Return (X, Y) of the center of cell containing provided text 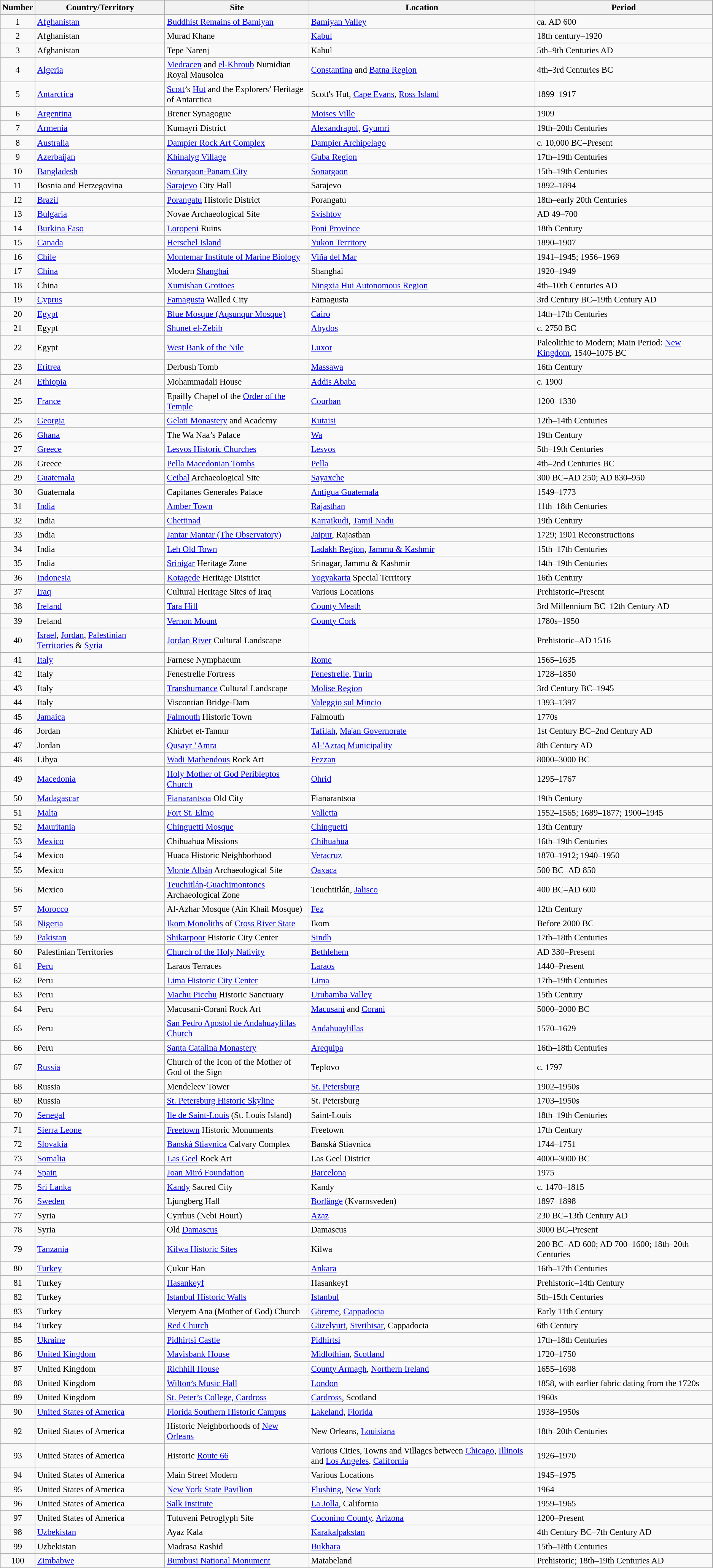
New Orleans, Louisiana (422, 1431)
61 (18, 966)
Freetown (422, 1130)
57 (18, 909)
Before 2000 BC (624, 923)
Saint-Louis (422, 1115)
36 (18, 578)
71 (18, 1130)
52 (18, 827)
1959–1965 (624, 1504)
Constantina and Batna Region (422, 70)
18th–early 20th Centuries (624, 200)
Ikom Monoliths of Cross River State (237, 923)
Sri Lanka (100, 1187)
Oaxaca (422, 870)
1549–1773 (624, 492)
Macusani-Corani Rock Art (237, 1009)
18 (18, 286)
Mauritania (100, 827)
Antarctica (100, 94)
Lesvos (422, 449)
Sonargaon-Panam City (237, 171)
Porangatu Historic District (237, 200)
74 (18, 1172)
Blue Mosque (Aqsunqur Mosque) (237, 314)
Amber Town (237, 506)
Novae Archaeological Site (237, 214)
Algeria (100, 70)
Kumayri District (237, 128)
Slovakia (100, 1144)
Brazil (100, 200)
Main Street Modern (237, 1475)
1899–1917 (624, 94)
Khinalyg Village (237, 157)
Holy Mother of God Peribleptos Church (237, 779)
Sonargaon (422, 171)
1440–Present (624, 966)
Medracen and el-Khroub Numidian Royal Mausolea (237, 70)
Sierra Leone (100, 1130)
Chettinad (237, 521)
89 (18, 1397)
France (100, 401)
Cyprus (100, 300)
Tara Hill (237, 606)
Laraos (422, 966)
Midlothian, Scotland (422, 1355)
Lesvos Historic Churches (237, 449)
3000 BC–Present (624, 1230)
1552–1565; 1689–1877; 1900–1945 (624, 813)
1941–1945; 1956–1969 (624, 257)
4000–3000 BC (624, 1158)
31 (18, 506)
1897–1898 (624, 1201)
Pidhirtsi (422, 1340)
6 (18, 114)
Wadi Mathendous Rock Art (237, 760)
65 (18, 1029)
Xumishan Grottoes (237, 286)
Kandy Sacred City (237, 1187)
97 (18, 1518)
55 (18, 870)
Israel, Jordan, Palestinian Territories & Syria (100, 640)
Bosnia and Herzegovina (100, 185)
Malta (100, 813)
5th–15th Centuries (624, 1297)
Florida Southern Historic Campus (237, 1412)
Göreme, Cappadocia (422, 1312)
Morocco (100, 909)
Mavisbank House (237, 1355)
41 (18, 660)
Wilton’s Music Hall (237, 1383)
95 (18, 1489)
ca. AD 600 (624, 22)
Valeggio sul Mincio (422, 703)
86 (18, 1355)
Barcelona (422, 1172)
Yogyakarta Special Territory (422, 578)
90 (18, 1412)
Shunet el-Zebib (237, 328)
83 (18, 1312)
77 (18, 1215)
Chile (100, 257)
Nigeria (100, 923)
19 (18, 300)
Chihuahua Missions (237, 841)
39 (18, 621)
Ghana (100, 435)
Ikom (422, 923)
1393–1397 (624, 703)
1200–Present (624, 1518)
Ukraine (100, 1340)
400 BC–AD 600 (624, 889)
County Cork (422, 621)
1960s (624, 1397)
Scott's Hut, Cape Evans, Ross Island (422, 94)
Lima Historic City Center (237, 980)
c. 1797 (624, 1067)
20 (18, 314)
Viscontian Bridge-Dam (237, 703)
1 (18, 22)
New York State Pavilion (237, 1489)
49 (18, 779)
Alexandrapol, Gyumri (422, 128)
Andahuaylillas (422, 1029)
Church of the Holy Nativity (237, 952)
68 (18, 1087)
50 (18, 798)
1975 (624, 1172)
Site (237, 8)
92 (18, 1431)
Modern Shanghai (237, 271)
Azaz (422, 1215)
Borlänge (Kvarnsveden) (422, 1201)
Pidhirtsi Castle (237, 1340)
Ile de Saint-Louis (St. Louis Island) (237, 1115)
66 (18, 1048)
Madrasa Rashid (237, 1547)
12th Century (624, 909)
Chihuahua (422, 841)
Coconino County, Arizona (422, 1518)
Freetown Historic Monuments (237, 1130)
Meryem Ana (Mother of God) Church (237, 1312)
75 (18, 1187)
15 (18, 243)
4th–10th Centuries AD (624, 286)
23 (18, 367)
1909 (624, 114)
230 BC–13th Century AD (624, 1215)
Kandy (422, 1187)
Ladakh Region, Jammu & Kashmir (422, 549)
47 (18, 745)
Antigua Guatemala (422, 492)
79 (18, 1249)
Ljungberg Hall (237, 1201)
Old Damascus (237, 1230)
1728–1850 (624, 674)
1892–1894 (624, 185)
29 (18, 478)
Farnese Nymphaeum (237, 660)
Prehistoric–14th Century (624, 1283)
17 (18, 271)
Çukur Han (237, 1269)
21 (18, 328)
Leh Old Town (237, 549)
Falmouth Historic Town (237, 717)
Karraikudi, Tamil Nadu (422, 521)
Molise Region (422, 688)
88 (18, 1383)
Bamiyan Valley (422, 22)
Kotagede Heritage District (237, 578)
Güzelyurt, Sivrihisar, Cappadocia (422, 1326)
78 (18, 1230)
Banská Stiavnica Calvary Complex (237, 1144)
Fianarantsoa Old City (237, 798)
53 (18, 841)
5th–19th Centuries (624, 449)
15th–17th Centuries (624, 549)
4th–2nd Centuries BC (624, 463)
Herschel Island (237, 243)
32 (18, 521)
Bangladesh (100, 171)
Istanbul Historic Walls (237, 1297)
Tutuveni Petroglyph Site (237, 1518)
5000–2000 BC (624, 1009)
2 (18, 36)
c. 2750 BC (624, 328)
Cyrrhus (Nebi Houri) (237, 1215)
St. Petersburg Historic Skyline (237, 1101)
La Jolla, California (422, 1504)
Luxor (422, 348)
Fenestrelle Fortress (237, 674)
1st Century BC–2nd Century AD (624, 731)
Historic Route 66 (237, 1455)
76 (18, 1201)
Chinguetti Mosque (237, 827)
7 (18, 128)
87 (18, 1369)
Kilwa (422, 1249)
Capitanes Generales Palace (237, 492)
Falmouth (422, 717)
99 (18, 1547)
The Wa Naa’s Palace (237, 435)
Pella Macedonian Tombs (237, 463)
18th–20th Centuries (624, 1431)
Machu Picchu Historic Sanctuary (237, 995)
Pella (422, 463)
8th Century AD (624, 745)
Jordan River Cultural Landscape (237, 640)
1926–1970 (624, 1455)
Flushing, New York (422, 1489)
3rd Millennium BC–12th Century AD (624, 606)
Moises Ville (422, 114)
Guba Region (422, 157)
Burkina Faso (100, 228)
96 (18, 1504)
St. Peter’s College, Cardross (237, 1397)
Al-Azhar Mosque (Ain Khail Mosque) (237, 909)
Buddhist Remains of Bamiyan (237, 22)
1870–1912; 1940–1950 (624, 856)
Murad Khane (237, 36)
16 (18, 257)
Period (624, 8)
San Pedro Apostol de Andahuaylillas Church (237, 1029)
11th–18th Centuries (624, 506)
Urubamba Valley (422, 995)
Richhill House (237, 1369)
200 BC–AD 600; AD 700–1600; 18th–20th Centuries (624, 1249)
59 (18, 938)
Red Church (237, 1326)
Sayaxche (422, 478)
Shikarpoor Historic City Center (237, 938)
Las Geel Rock Art (237, 1158)
82 (18, 1297)
69 (18, 1101)
Veracruz (422, 856)
Valletta (422, 813)
Arequipa (422, 1048)
Ayaz Kala (237, 1532)
56 (18, 889)
Qusayr ‘Amra (237, 745)
63 (18, 995)
AD 330–Present (624, 952)
Sindh (422, 938)
16th–17th Centuries (624, 1269)
Svishtov (422, 214)
Joan Miró Foundation (237, 1172)
1200–1330 (624, 401)
Senegal (100, 1115)
84 (18, 1326)
Historic Neighborhoods of New Orleans (237, 1431)
Kilwa Historic Sites (237, 1249)
Sweden (100, 1201)
West Bank of the Nile (237, 348)
24 (18, 382)
13th Century (624, 827)
Cairo (422, 314)
Country/Territory (100, 8)
54 (18, 856)
85 (18, 1340)
Ohrid (422, 779)
Azerbaijan (100, 157)
Bethlehem (422, 952)
1858, with earlier fabric dating from the 1720s (624, 1383)
Macusani and Corani (422, 1009)
1890–1907 (624, 243)
1744–1751 (624, 1144)
Wa (422, 435)
Laraos Terraces (237, 966)
58 (18, 923)
Yukon Territory (422, 243)
Armenia (100, 128)
3rd Century BC–1945 (624, 688)
Chinguetti (422, 827)
70 (18, 1115)
Prehistoric–AD 1516 (624, 640)
AD 49–700 (624, 214)
Prehistoric–Present (624, 592)
46 (18, 731)
c. 1470–1815 (624, 1187)
Fezzan (422, 760)
Iraq (100, 592)
Palestinian Territories (100, 952)
26 (18, 435)
Courban (422, 401)
Argentina (100, 114)
Various Cities, Towns and Villages between Chicago, Illinois and Los Angeles, California (422, 1455)
1902–1950s (624, 1087)
94 (18, 1475)
62 (18, 980)
Scott’s Hut and the Explorers’ Heritage of Antarctica (237, 94)
15th–19th Centuries (624, 171)
14th–17th Centuries (624, 314)
Srinagar, Jammu & Kashmir (422, 563)
Viña del Mar (422, 257)
12th–14th Centuries (624, 420)
Monte Albán Archaeological Site (237, 870)
Ethiopia (100, 382)
18th Century (624, 228)
30 (18, 492)
16th–18th Centuries (624, 1048)
15th–18th Centuries (624, 1547)
18th century–1920 (624, 36)
Somalia (100, 1158)
33 (18, 535)
1964 (624, 1489)
County Meath (422, 606)
1729; 1901 Reconstructions (624, 535)
10 (18, 171)
Montemar Institute of Marine Biology (237, 257)
Damascus (422, 1230)
1945–1975 (624, 1475)
Khirbet et-Tannur (237, 731)
1938–1950s (624, 1412)
Jamaica (100, 717)
Derbush Tomb (237, 367)
Location (422, 8)
Al-'Azraq Municipality (422, 745)
51 (18, 813)
Rajasthan (422, 506)
11 (18, 185)
Lakeland, Florida (422, 1412)
500 BC–AD 850 (624, 870)
1780s–1950 (624, 621)
98 (18, 1532)
3 (18, 51)
Tanzania (100, 1249)
48 (18, 760)
Kutaisi (422, 420)
5 (18, 94)
Gelati Monastery and Academy (237, 420)
Cultural Heritage Sites of Iraq (237, 592)
Number (18, 8)
1920–1949 (624, 271)
28 (18, 463)
Ningxia Hui Autonomous Region (422, 286)
Shanghai (422, 271)
15th Century (624, 995)
Tafilah, Ma'an Governorate (422, 731)
Ankara (422, 1269)
5th–9th Centuries AD (624, 51)
London (422, 1383)
Jantar Mantar (The Observatory) (237, 535)
27 (18, 449)
40 (18, 640)
Canada (100, 243)
14 (18, 228)
County Armagh, Northern Ireland (422, 1369)
81 (18, 1283)
Santa Catalina Monastery (237, 1048)
42 (18, 674)
3rd Century BC–19th Century AD (624, 300)
Teuchtitlán, Jalisco (422, 889)
Lima (422, 980)
Paleolithic to Modern; Main Period: New Kingdom, 1540–1075 BC (624, 348)
19th–20th Centuries (624, 128)
Eritrea (100, 367)
1655–1698 (624, 1369)
300 BC–AD 250; AD 830–950 (624, 478)
Teuchitlán-Guachimontones Archaeological Zone (237, 889)
Epailly Chapel of the Order of the Temple (237, 401)
1720–1750 (624, 1355)
Cardross, Scotland (422, 1397)
Dampier Archipelago (422, 143)
Tepe Narenj (237, 51)
13 (18, 214)
Bulgaria (100, 214)
Abydos (422, 328)
64 (18, 1009)
Georgia (100, 420)
Porangatu (422, 200)
14th–19th Centuries (624, 563)
73 (18, 1158)
Srinigar Heritage Zone (237, 563)
72 (18, 1144)
Massawa (422, 367)
Ceibal Archaeological Site (237, 478)
Prehistoric; 18th–19th Centuries AD (624, 1561)
Brener Synagogue (237, 114)
Vernon Mount (237, 621)
Bukhara (422, 1547)
18th–19th Centuries (624, 1115)
8 (18, 143)
Early 11th Century (624, 1312)
34 (18, 549)
c. 1900 (624, 382)
1770s (624, 717)
c. 10,000 BC–Present (624, 143)
1565–1635 (624, 660)
Mendeleev Tower (237, 1087)
16th–19th Centuries (624, 841)
Jaipur, Rajasthan (422, 535)
Karakalpakstan (422, 1532)
Mohammadali House (237, 382)
Famagusta Walled City (237, 300)
17th Century (624, 1130)
Rome (422, 660)
6th Century (624, 1326)
Fianarantsoa (422, 798)
1295–1767 (624, 779)
Indonesia (100, 578)
Transhumance Cultural Landscape (237, 688)
Loropeni Ruins (237, 228)
Banská Stiavnica (422, 1144)
Poni Province (422, 228)
Teplovo (422, 1067)
80 (18, 1269)
Zimbabwe (100, 1561)
Salk Institute (237, 1504)
100 (18, 1561)
Fort St. Elmo (237, 813)
Bumbusi National Monument (237, 1561)
1703–1950s (624, 1101)
60 (18, 952)
Australia (100, 143)
Dampier Rock Art Complex (237, 143)
Fez (422, 909)
4th Century BC–7th Century AD (624, 1532)
Madagascar (100, 798)
67 (18, 1067)
93 (18, 1455)
22 (18, 348)
9 (18, 157)
43 (18, 688)
Fenestrelle, Turin (422, 674)
1570–1629 (624, 1029)
Addis Ababa (422, 382)
44 (18, 703)
12 (18, 200)
Pakistan (100, 938)
Huaca Historic Neighborhood (237, 856)
8000–3000 BC (624, 760)
Famagusta (422, 300)
35 (18, 563)
Matabeland (422, 1561)
Macedonia (100, 779)
37 (18, 592)
Church of the Icon of the Mother of God of the Sign (237, 1067)
Sarajevo (422, 185)
45 (18, 717)
Libya (100, 760)
Las Geel District (422, 1158)
Istanbul (422, 1297)
Spain (100, 1172)
4 (18, 70)
Sarajevo City Hall (237, 185)
4th–3rd Centuries BC (624, 70)
38 (18, 606)
